For the text-containing cell, return its midpoint in [X, Y] coordinate format. 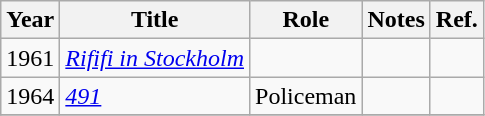
Policeman [306, 96]
Notes [396, 20]
Year [30, 20]
1964 [30, 96]
Ref. [456, 20]
491 [155, 96]
Rififi in Stockholm [155, 58]
Title [155, 20]
1961 [30, 58]
Role [306, 20]
